Capture the cell that displays the provided text and extract its [X, Y] central coordinate. 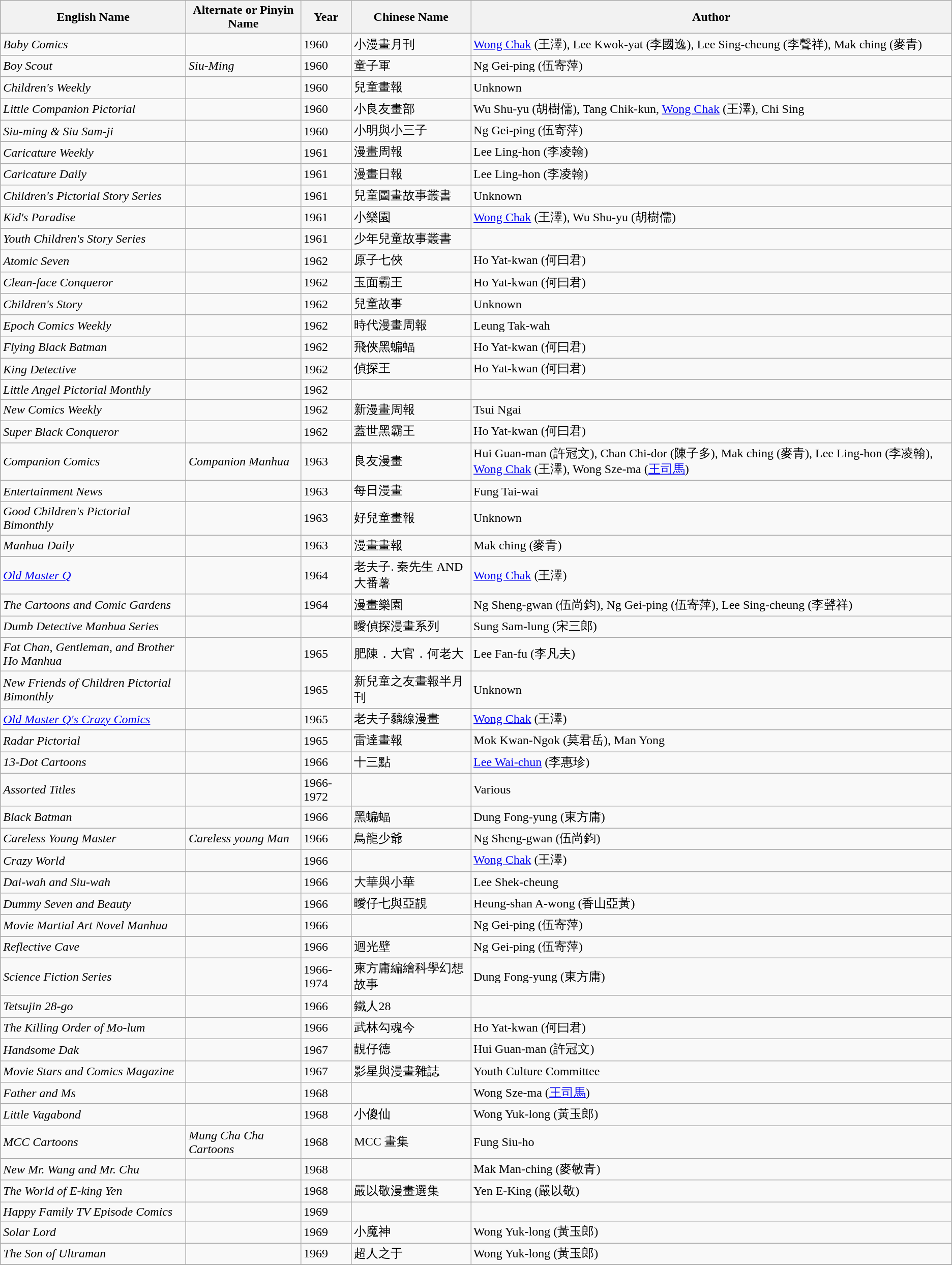
漫畫日報 [411, 174]
小魔神 [411, 1232]
Baby Comics [94, 45]
好兒童畫報 [411, 519]
時代漫畫周報 [411, 326]
Children's Pictorial Story Series [94, 196]
Siu-Ming [244, 66]
New Comics Weekly [94, 410]
Handsome Dak [94, 1050]
The World of E-king Yen [94, 1191]
Leung Tak-wah [711, 326]
Little Companion Pictorial [94, 110]
Epoch Comics Weekly [94, 326]
Wong Sze-ma (王司馬) [711, 1094]
Tsui Ngai [711, 410]
漫畫周報 [411, 153]
Entertainment News [94, 491]
Fung Tai-wai [711, 491]
靚仔德 [411, 1050]
Children's Weekly [94, 87]
Various [711, 789]
King Detective [94, 369]
鳥龍少爺 [411, 839]
Clean-face Conqueror [94, 283]
兒童圖畫故事叢書 [411, 196]
Dai-wah and Siu-wah [94, 882]
肥陳．大官．何老大 [411, 654]
The Son of Ultraman [94, 1254]
新漫畫周報 [411, 410]
Assorted Titles [94, 789]
漫畫樂園 [411, 605]
Fung Siu-ho [711, 1142]
Caricature Weekly [94, 153]
曖偵探漫畫系列 [411, 627]
老夫子. 秦先生 AND 大番薯 [411, 575]
雷達畫報 [411, 741]
Mung Cha Cha Cartoons [244, 1142]
Old Master Q [94, 575]
黑蝙蝠 [411, 817]
Father and Ms [94, 1094]
The Cartoons and Comic Gardens [94, 605]
Movie Stars and Comics Magazine [94, 1071]
MCC 畫集 [411, 1142]
Wong Chak (王澤), Lee Kwok-yat (李國逸), Lee Sing-cheung (李聲祥), Mak ching (麥青) [711, 45]
New Mr. Wang and Mr. Chu [94, 1170]
Science Fiction Series [94, 977]
老夫子黐線漫畫 [411, 719]
Children's Story [94, 304]
Lee Fan-fu (李凡夫) [711, 654]
小漫畫月刊 [411, 45]
Super Black Conqueror [94, 431]
Black Batman [94, 817]
大華與小華 [411, 882]
Ng Sheng-gwan (伍尚鈞), Ng Gei-ping (伍寄萍), Lee Sing-cheung (李聲祥) [711, 605]
Youth Children's Story Series [94, 239]
良友漫畫 [411, 461]
Hui Guan-man (許冠文) [711, 1050]
小明與小三子 [411, 131]
曖仔七與亞靚 [411, 904]
Companion Comics [94, 461]
蓋世黑霸王 [411, 431]
Caricature Daily [94, 174]
Author [711, 17]
Solar Lord [94, 1232]
Good Children's Pictorial Bimonthly [94, 519]
Heung-shan A-wong (香山亞黃) [711, 904]
Lee Shek-cheung [711, 882]
Wong Chak (王澤), Wu Shu-yu (胡樹儒) [711, 218]
少年兒童故事叢書 [411, 239]
1966-1974 [325, 977]
Alternate or Pinyin Name [244, 17]
Sung Sam-lung (宋三郎) [711, 627]
Companion Manhua [244, 461]
Tetsujin 28-go [94, 1006]
Little Angel Pictorial Monthly [94, 390]
Dumb Detective Manhua Series [94, 627]
Reflective Cave [94, 947]
The Killing Order of Mo-lum [94, 1028]
兒童畫報 [411, 87]
Hui Guan-man (許冠文), Chan Chi-dor (陳子多), Mak ching (麥青), Lee Ling-hon (李凌翰), Wong Chak (王澤), Wong Sze-ma (王司馬) [711, 461]
Ng Sheng-gwan (伍尚鈞) [711, 839]
Little Vagabond [94, 1115]
English Name [94, 17]
Boy Scout [94, 66]
柬方庸編繪科學幻想故事 [411, 977]
Yen E-King (嚴以敬) [711, 1191]
Careless young Man [244, 839]
Movie Martial Art Novel Manhua [94, 926]
原子七俠 [411, 260]
Careless Young Master [94, 839]
Mak ching (麥青) [711, 546]
小樂園 [411, 218]
Lee Wai-chun (李惠珍) [711, 763]
Crazy World [94, 861]
Manhua Daily [94, 546]
小傻仙 [411, 1115]
Year [325, 17]
Siu-ming & Siu Sam-ji [94, 131]
Dummy Seven and Beauty [94, 904]
偵探王 [411, 369]
Happy Family TV Episode Comics [94, 1212]
Mok Kwan-Ngok (莫君岳), Man Yong [711, 741]
嚴以敬漫畫選集 [411, 1191]
玉面霸王 [411, 283]
Wu Shu-yu (胡樹儒), Tang Chik-kun, Wong Chak (王澤), Chi Sing [711, 110]
Old Master Q's Crazy Comics [94, 719]
漫畫畫報 [411, 546]
小良友畫部 [411, 110]
每日漫畫 [411, 491]
Fat Chan, Gentleman, and Brother Ho Manhua [94, 654]
New Friends of Children Pictorial Bimonthly [94, 689]
Radar Pictorial [94, 741]
Kid's Paradise [94, 218]
Chinese Name [411, 17]
超人之于 [411, 1254]
13-Dot Cartoons [94, 763]
Flying Black Batman [94, 348]
兒童故事 [411, 304]
十三點 [411, 763]
飛俠黑蝙蝠 [411, 348]
Atomic Seven [94, 260]
1966-1972 [325, 789]
新兒童之友畫報半月刊 [411, 689]
鐵人28 [411, 1006]
影星與漫畫雜誌 [411, 1071]
迴光壁 [411, 947]
童子軍 [411, 66]
Mak Man-ching (麥敏青) [711, 1170]
MCC Cartoons [94, 1142]
Youth Culture Committee [711, 1071]
武林勾魂今 [411, 1028]
